Provide the [x, y] coordinate of the cell's center where the given text is located.  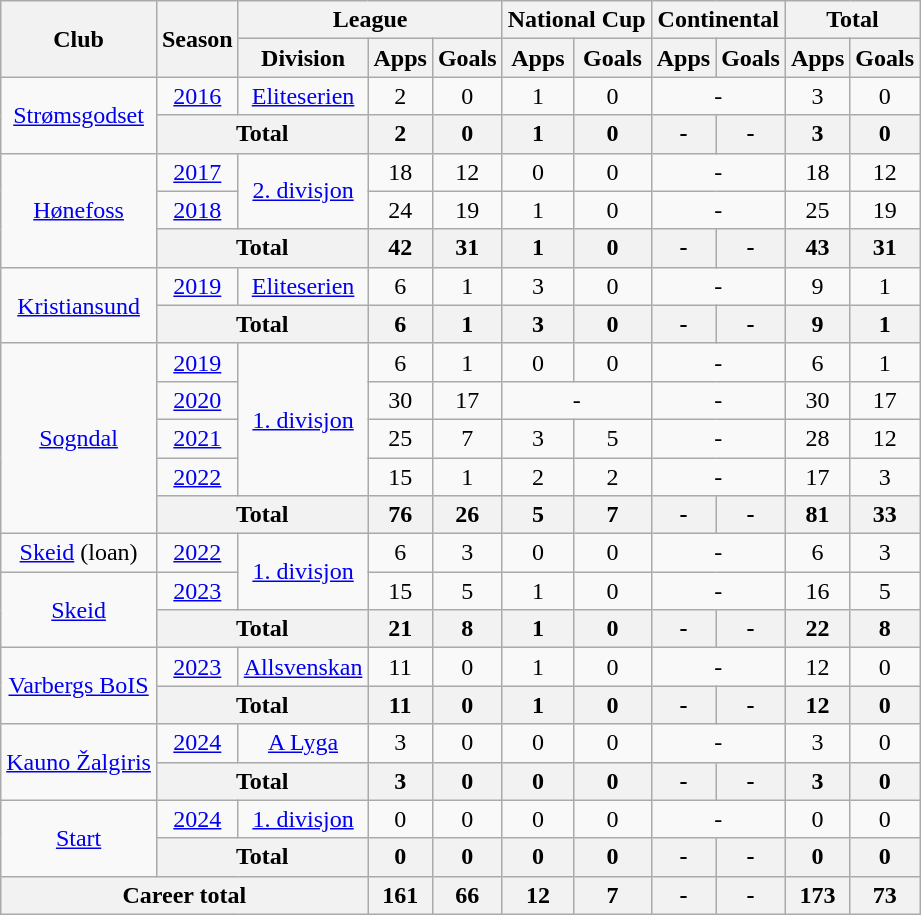
173 [817, 895]
73 [885, 895]
Strømsgodset [79, 115]
2018 [197, 210]
33 [885, 515]
2017 [197, 172]
League [370, 20]
16 [817, 591]
Sogndal [79, 438]
Kristiansund [79, 305]
Allsvenskan [303, 667]
National Cup [576, 20]
A Lyga [303, 743]
2020 [197, 400]
26 [467, 515]
81 [817, 515]
Skeid [79, 610]
2. divisjon [303, 191]
161 [400, 895]
43 [817, 248]
22 [817, 629]
Varbergs BoIS [79, 686]
Club [79, 39]
Hønefoss [79, 210]
Division [303, 58]
2016 [197, 96]
2021 [197, 438]
Start [79, 838]
Season [197, 39]
66 [467, 895]
28 [817, 438]
Skeid (loan) [79, 553]
Career total [184, 895]
76 [400, 515]
Kauno Žalgiris [79, 762]
42 [400, 248]
21 [400, 629]
Continental [718, 20]
24 [400, 210]
